From the cell containing the given text, extract its center point as (x, y) coordinate. 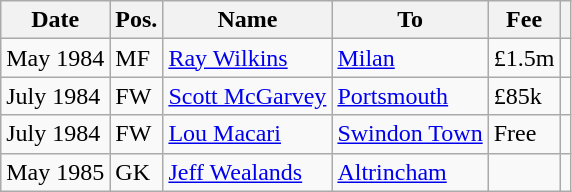
£85k (524, 96)
Milan (410, 58)
Date (56, 20)
Fee (524, 20)
Lou Macari (248, 134)
MF (136, 58)
Altrincham (410, 172)
Swindon Town (410, 134)
Scott McGarvey (248, 96)
Ray Wilkins (248, 58)
Portsmouth (410, 96)
Name (248, 20)
To (410, 20)
Pos. (136, 20)
Free (524, 134)
£1.5m (524, 58)
May 1985 (56, 172)
GK (136, 172)
May 1984 (56, 58)
Jeff Wealands (248, 172)
